Scan for the cell matching the given text and deliver its (X, Y) coordinate at center. 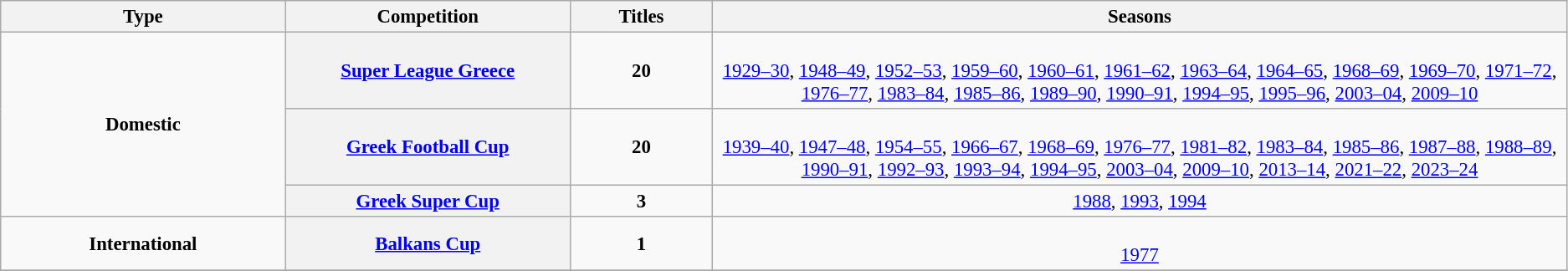
Greek Football Cup (428, 147)
Balkans Cup (428, 244)
Seasons (1140, 17)
Type (143, 17)
3 (641, 202)
Super League Greece (428, 71)
1 (641, 244)
Greek Super Cup (428, 202)
Domestic (143, 125)
International (143, 244)
1977 (1140, 244)
Competition (428, 17)
Titles (641, 17)
1988, 1993, 1994 (1140, 202)
